Find where the given text appears and provide that cell's center as [x, y] coordinate. 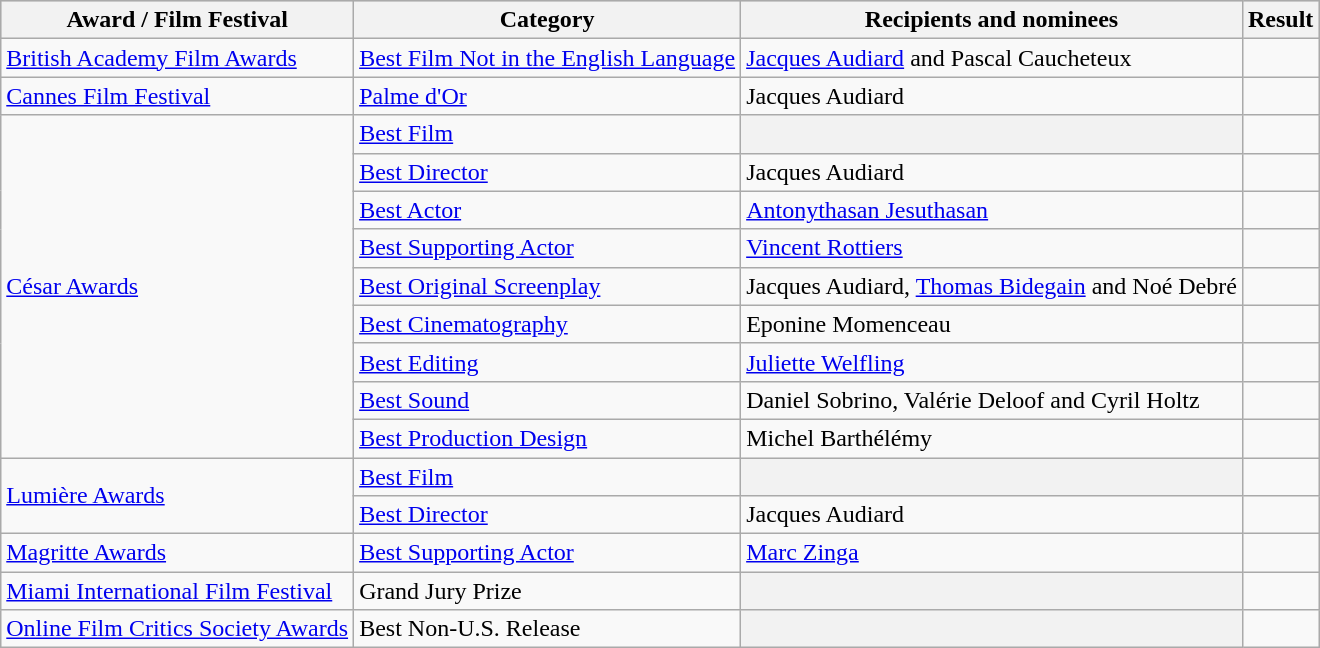
Vincent Rottiers [992, 248]
Miami International Film Festival [178, 591]
Best Actor [548, 210]
Best Film Not in the English Language [548, 58]
Daniel Sobrino, Valérie Deloof and Cyril Holtz [992, 400]
César Awards [178, 286]
Jacques Audiard and Pascal Caucheteux [992, 58]
Marc Zinga [992, 553]
Michel Barthélémy [992, 438]
British Academy Film Awards [178, 58]
Result [1280, 20]
Eponine Momenceau [992, 324]
Category [548, 20]
Online Film Critics Society Awards [178, 629]
Jacques Audiard, Thomas Bidegain and Noé Debré [992, 286]
Antonythasan Jesuthasan [992, 210]
Juliette Welfling [992, 362]
Recipients and nominees [992, 20]
Best Editing [548, 362]
Palme d'Or [548, 96]
Best Production Design [548, 438]
Magritte Awards [178, 553]
Cannes Film Festival [178, 96]
Best Cinematography [548, 324]
Best Original Screenplay [548, 286]
Grand Jury Prize [548, 591]
Best Non-U.S. Release [548, 629]
Award / Film Festival [178, 20]
Best Sound [548, 400]
Lumière Awards [178, 496]
